Extract the [x, y] coordinate from the center of the cell holding the provided text.  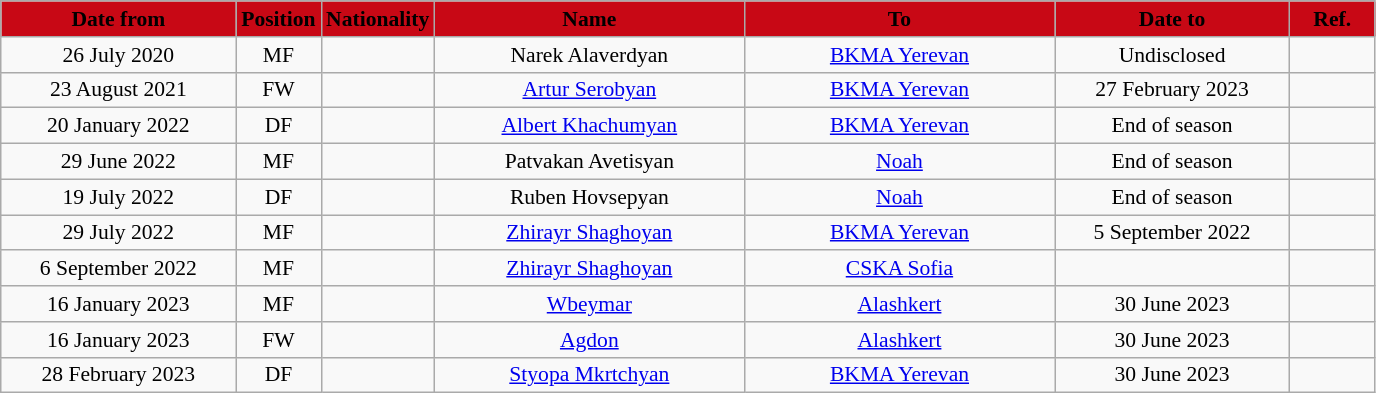
Albert Khachumyan [589, 126]
27 February 2023 [1172, 90]
Styopa Mkrtchyan [589, 375]
Date to [1172, 19]
6 September 2022 [118, 269]
Nationality [378, 19]
Date from [118, 19]
29 July 2022 [118, 233]
26 July 2020 [118, 55]
23 August 2021 [118, 90]
Artur Serobyan [589, 90]
Narek Alaverdyan [589, 55]
28 February 2023 [118, 375]
5 September 2022 [1172, 233]
Position [278, 19]
29 June 2022 [118, 162]
Ruben Hovsepyan [589, 197]
19 July 2022 [118, 197]
20 January 2022 [118, 126]
Name [589, 19]
Wbeymar [589, 304]
Patvakan Avetisyan [589, 162]
CSKA Sofia [899, 269]
Ref. [1332, 19]
Agdon [589, 340]
To [899, 19]
Undisclosed [1172, 55]
